Pinpoint the cell where the given text exists, returning its (X, Y) midpoint coordinate. 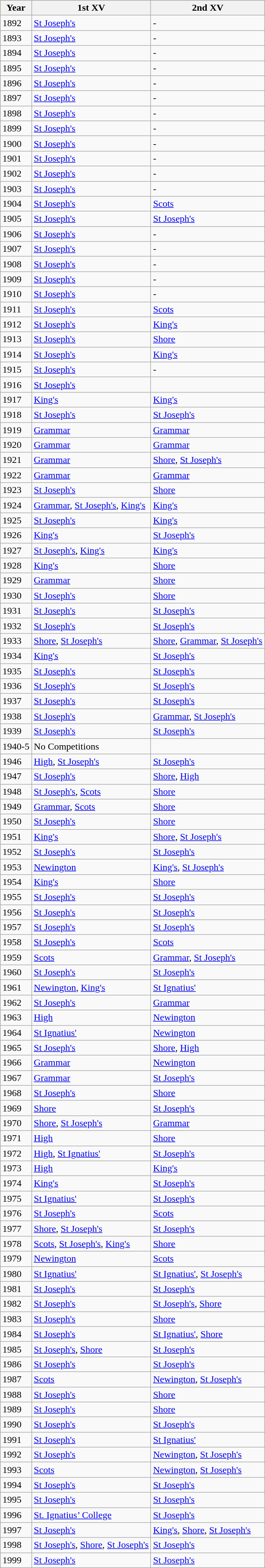
Shore, Grammar, St Joseph's (208, 641)
1955 (16, 897)
1987 (16, 1379)
1963 (16, 1018)
1946 (16, 761)
1985 (16, 1349)
1975 (16, 1199)
1939 (16, 731)
1936 (16, 686)
1901 (16, 158)
1952 (16, 852)
1959 (16, 957)
1916 (16, 384)
King's, Shore, St Joseph's (208, 1530)
1904 (16, 204)
1996 (16, 1515)
1919 (16, 430)
2nd XV (208, 8)
1978 (16, 1244)
Year (16, 8)
1990 (16, 1425)
1968 (16, 1093)
1965 (16, 1048)
St Ignatius', St Joseph's (208, 1274)
1934 (16, 656)
1960 (16, 972)
St. Ignatius’ College (91, 1515)
1957 (16, 927)
1998 (16, 1545)
1921 (16, 460)
1995 (16, 1500)
1988 (16, 1394)
1971 (16, 1138)
1902 (16, 173)
1915 (16, 369)
1980 (16, 1274)
1938 (16, 716)
1999 (16, 1560)
1895 (16, 68)
1925 (16, 520)
1970 (16, 1123)
1926 (16, 535)
1948 (16, 792)
1932 (16, 626)
1927 (16, 550)
1992 (16, 1455)
1923 (16, 490)
1986 (16, 1364)
1911 (16, 309)
1928 (16, 565)
Grammar, Scots (91, 807)
1910 (16, 294)
1954 (16, 882)
1920 (16, 445)
1951 (16, 837)
1994 (16, 1485)
1976 (16, 1214)
1930 (16, 596)
1907 (16, 249)
1993 (16, 1470)
1933 (16, 641)
1979 (16, 1259)
1981 (16, 1289)
1924 (16, 505)
1949 (16, 807)
St Ignatius', Shore (208, 1334)
1st XV (91, 8)
1937 (16, 701)
No Competitions (91, 746)
1914 (16, 354)
1964 (16, 1033)
1922 (16, 475)
1958 (16, 942)
1962 (16, 1003)
St Joseph's, King's (91, 550)
1953 (16, 867)
1935 (16, 671)
1984 (16, 1334)
1973 (16, 1168)
1898 (16, 113)
1961 (16, 988)
1892 (16, 23)
High, St Joseph's (91, 761)
High, St Ignatius' (91, 1153)
1903 (16, 189)
1967 (16, 1078)
1997 (16, 1530)
1974 (16, 1184)
1908 (16, 264)
1917 (16, 400)
1900 (16, 143)
1982 (16, 1304)
Grammar, St Joseph's, King's (91, 505)
1905 (16, 219)
1931 (16, 611)
1966 (16, 1063)
1991 (16, 1440)
1972 (16, 1153)
1969 (16, 1108)
1897 (16, 98)
1896 (16, 83)
1956 (16, 912)
1899 (16, 128)
1912 (16, 324)
Newington, King's (91, 988)
1950 (16, 822)
1977 (16, 1229)
1940-5 (16, 746)
1913 (16, 339)
1929 (16, 580)
King's, St Joseph's (208, 867)
Scots, St Joseph's, King's (91, 1244)
1906 (16, 234)
1989 (16, 1410)
1947 (16, 776)
1918 (16, 415)
St Joseph's, Scots (91, 792)
St Joseph's, Shore, St Joseph's (91, 1545)
1894 (16, 53)
1893 (16, 38)
1983 (16, 1319)
1909 (16, 279)
